Capture the cell that displays the provided text and extract its (x, y) central coordinate. 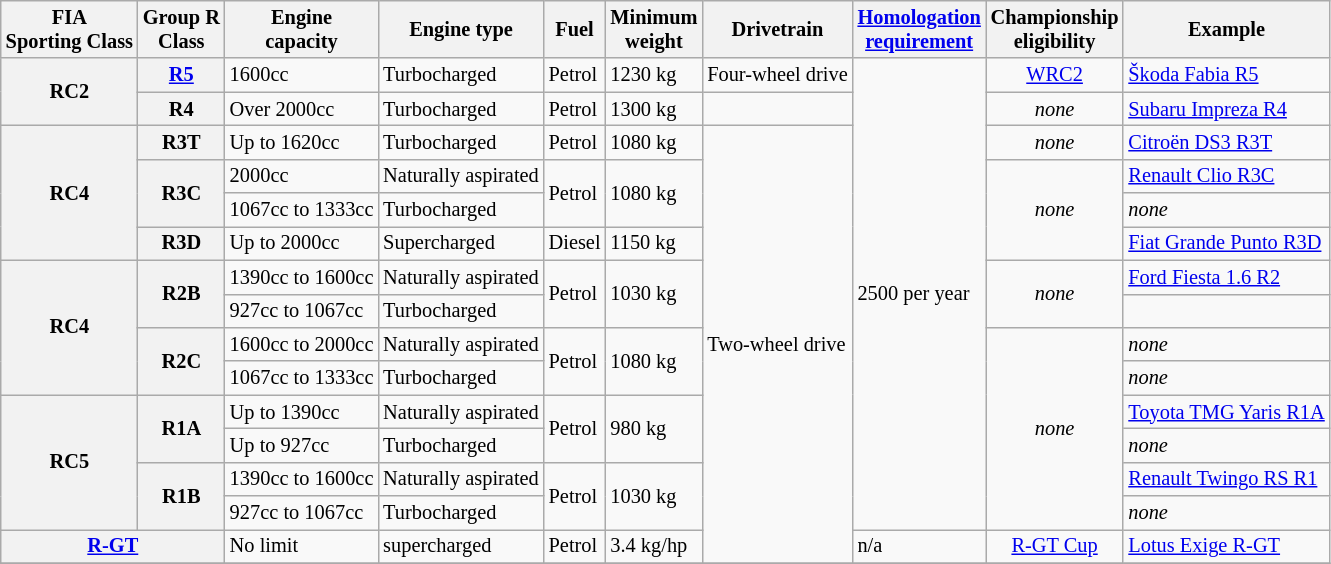
Up to 2000cc (302, 243)
Ford Fiesta 1.6 R2 (1226, 277)
Over 2000cc (302, 109)
R2B (182, 294)
Two-wheel drive (777, 344)
R1A (182, 428)
1300 kg (654, 109)
n/a (920, 546)
R3T (182, 142)
FIASporting Class (70, 29)
R-GT (113, 546)
R4 (182, 109)
Fuel (575, 29)
Citroën DS3 R3T (1226, 142)
Diesel (575, 243)
R-GT Cup (1055, 546)
Drivetrain (777, 29)
Lotus Exige R-GT (1226, 546)
RC2 (70, 92)
Fiat Grande Punto R3D (1226, 243)
2500 per year (920, 294)
Up to 1620cc (302, 142)
2000cc (302, 176)
RC5 (70, 462)
1600cc (302, 75)
Four-wheel drive (777, 75)
1230 kg (654, 75)
R3C (182, 192)
Supercharged (460, 243)
No limit (302, 546)
Minimumweight (654, 29)
Up to 1390cc (302, 412)
1600cc to 2000cc (302, 344)
Group RClass (182, 29)
Enginecapacity (302, 29)
Toyota TMG Yaris R1A (1226, 412)
1150 kg (654, 243)
Example (1226, 29)
Renault Clio R3C (1226, 176)
Škoda Fabia R5 (1226, 75)
3.4 kg/hp (654, 546)
supercharged (460, 546)
Championshipeligibility (1055, 29)
Renault Twingo RS R1 (1226, 479)
R5 (182, 75)
R3D (182, 243)
Subaru Impreza R4 (1226, 109)
980 kg (654, 428)
R2C (182, 360)
R1B (182, 496)
WRC2 (1055, 75)
Engine type (460, 29)
Up to 927cc (302, 445)
Homologationrequirement (920, 29)
